Provide the [X, Y] coordinate of the cell's center where the given text is located.  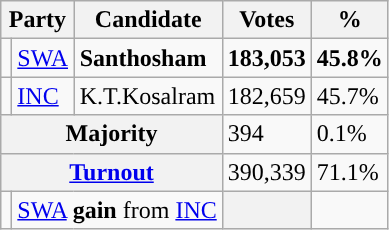
Turnout [112, 172]
SWA gain from INC [117, 210]
45.8% [350, 58]
183,053 [266, 58]
182,659 [266, 96]
Candidate [148, 20]
K.T.Kosalram [148, 96]
Party [38, 20]
394 [266, 134]
% [350, 20]
71.1% [350, 172]
INC [43, 96]
390,339 [266, 172]
Votes [266, 20]
SWA [43, 58]
45.7% [350, 96]
0.1% [350, 134]
Majority [112, 134]
Santhosham [148, 58]
